Determine the (X, Y) coordinate at the center of the cell enclosing the given text.  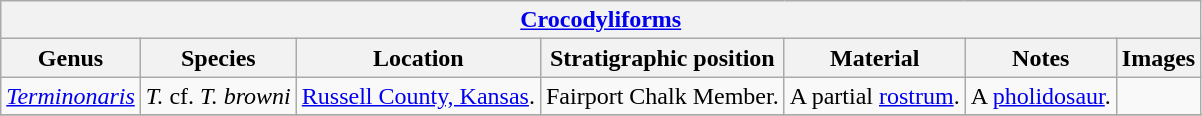
Russell County, Kansas. (418, 96)
Images (1158, 58)
Fairport Chalk Member. (662, 96)
Notes (1040, 58)
Terminonaris (71, 96)
T. cf. T. browni (218, 96)
Crocodyliforms (601, 20)
Location (418, 58)
Material (874, 58)
A pholidosaur. (1040, 96)
A partial rostrum. (874, 96)
Genus (71, 58)
Species (218, 58)
Stratigraphic position (662, 58)
